Pinpoint the cell where the given text exists, returning its (X, Y) midpoint coordinate. 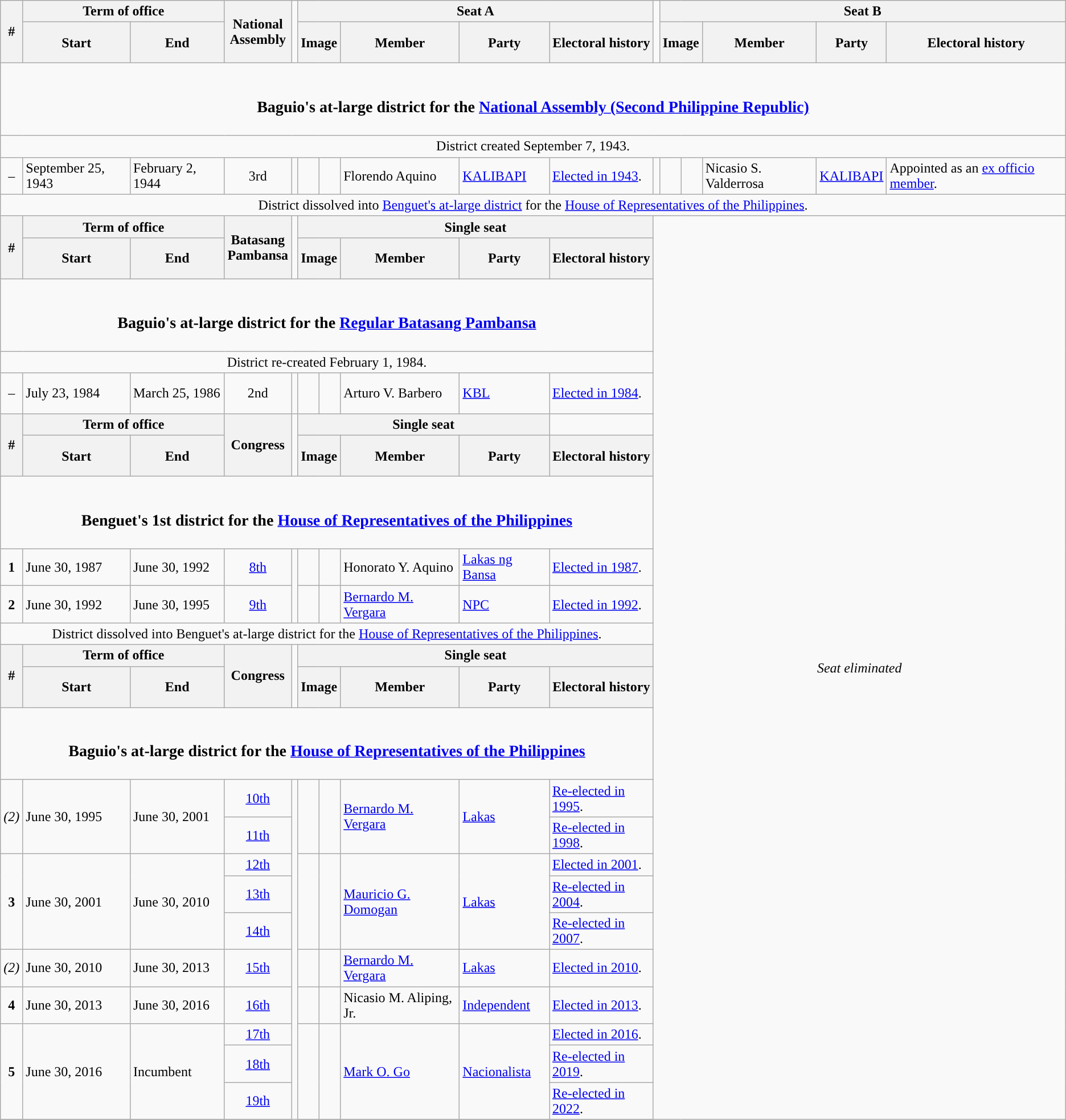
Baguio's at-large district for the House of Representatives of the Philippines (327, 744)
July 23, 1984 (76, 393)
5 (11, 1072)
Re-elected in 1995. (601, 798)
3rd (258, 175)
Elected in 1987. (601, 567)
NationalAssembly (258, 32)
13th (258, 894)
Benguet's 1st district for the House of Representatives of the Philippines (327, 512)
Re-elected in 2019. (601, 1064)
Re-elected in 2007. (601, 932)
Mauricio G. Domogan (400, 901)
Baguio's at-large district for the Regular Batasang Pambansa (327, 314)
Honorato Y. Aquino (400, 567)
17th (258, 1035)
Elected in 2013. (601, 1006)
12th (258, 864)
Florendo Aquino (400, 175)
Re-elected in 2022. (601, 1101)
9th (258, 605)
2 (11, 605)
4 (11, 1006)
16th (258, 1006)
3 (11, 901)
1 (11, 567)
NPC (505, 605)
Arturo V. Barbero (400, 393)
Nicasio S. Valderrosa (760, 175)
2nd (258, 393)
Re-elected in 2004. (601, 894)
19th (258, 1101)
14th (258, 932)
District re-created February 1, 1984. (327, 362)
June 30, 1987 (76, 567)
Lakas ng Bansa (505, 567)
10th (258, 798)
Elected in 2010. (601, 968)
15th (258, 968)
Independent (505, 1006)
District created September 7, 1943. (533, 146)
Seat B (862, 11)
Incumbent (177, 1072)
Elected in 2001. (601, 864)
September 25, 1943 (76, 175)
Elected in 1984. (601, 393)
Seat A (475, 11)
Nacionalista (505, 1072)
Seat eliminated (859, 667)
18th (258, 1064)
8th (258, 567)
Mark O. Go (400, 1072)
Re-elected in 1998. (601, 835)
Elected in 1943. (601, 175)
BatasangPambansa (258, 247)
Baguio's at-large district for the National Assembly (Second Philippine Republic) (533, 99)
Nicasio M. Aliping, Jr. (400, 1006)
11th (258, 835)
KBL (505, 393)
February 2, 1944 (177, 175)
Elected in 1992. (601, 605)
March 25, 1986 (177, 393)
Elected in 2016. (601, 1035)
Appointed as an ex officio member. (976, 175)
